Search for the cell housing the specified text and yield its (X, Y) center coordinate. 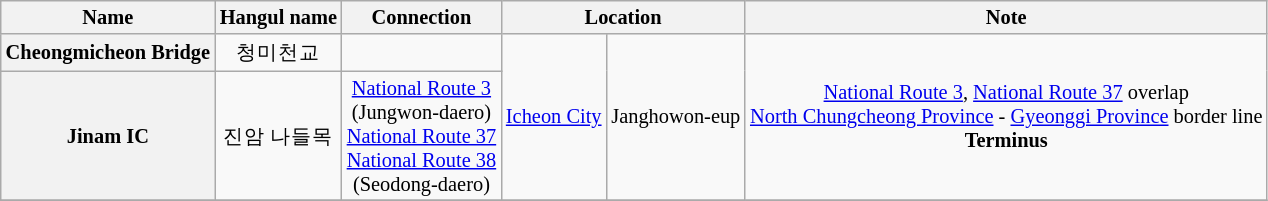
청미천교 (278, 52)
진암 나들목 (278, 136)
Janghowon-eup (676, 117)
Connection (422, 17)
Jinam IC (108, 136)
Location (623, 17)
National Route 3, National Route 37 overlapNorth Chungcheong Province - Gyeonggi Province border lineTerminus (1006, 117)
National Route 3(Jungwon-daero)National Route 37National Route 38(Seodong-daero) (422, 136)
Icheon City (554, 117)
Note (1006, 17)
Cheongmicheon Bridge (108, 52)
Name (108, 17)
Hangul name (278, 17)
